Determine the [X, Y] coordinate at the center of the cell enclosing the given text.  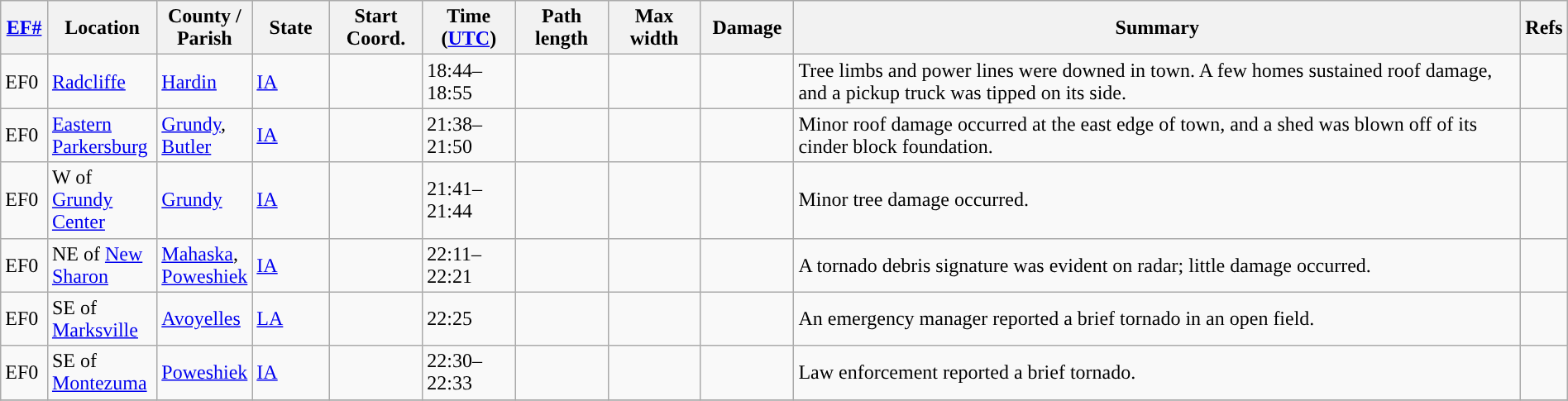
Hardin [205, 81]
Grundy [205, 200]
Time (UTC) [469, 28]
W of Grundy Center [102, 200]
LA [291, 319]
22:30–22:33 [469, 372]
SE of Montezuma [102, 372]
Avoyelles [205, 319]
Max width [654, 28]
22:25 [469, 319]
Refs [1545, 28]
Radcliffe [102, 81]
An emergency manager reported a brief tornado in an open field. [1158, 319]
A tornado debris signature was evident on radar; little damage occurred. [1158, 265]
State [291, 28]
Tree limbs and power lines were downed in town. A few homes sustained roof damage, and a pickup truck was tipped on its side. [1158, 81]
Law enforcement reported a brief tornado. [1158, 372]
County / Parish [205, 28]
Minor tree damage occurred. [1158, 200]
Start Coord. [375, 28]
Minor roof damage occurred at the east edge of town, and a shed was blown off of its cinder block foundation. [1158, 136]
Damage [748, 28]
21:41–21:44 [469, 200]
Grundy, Butler [205, 136]
Path length [562, 28]
21:38–21:50 [469, 136]
Summary [1158, 28]
NE of New Sharon [102, 265]
Eastern Parkersburg [102, 136]
Mahaska, Poweshiek [205, 265]
EF# [25, 28]
Location [102, 28]
18:44–18:55 [469, 81]
22:11–22:21 [469, 265]
SE of Marksville [102, 319]
Poweshiek [205, 372]
